Extract the (x, y) coordinate from the center of the cell holding the provided text.  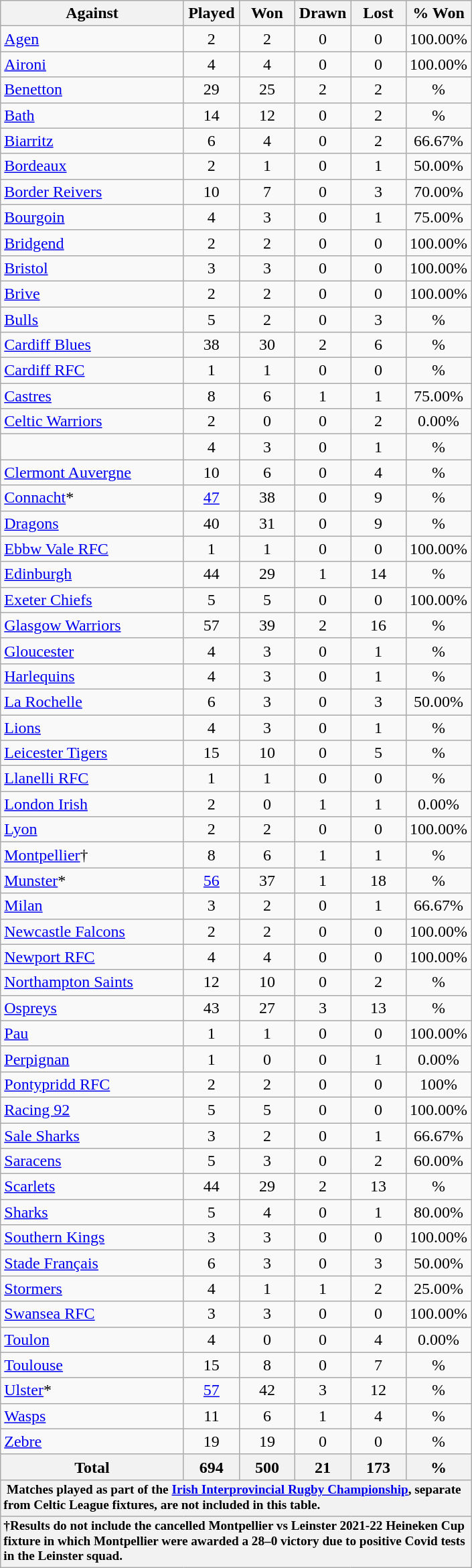
70.00% (439, 192)
Wasps (92, 1416)
Castres (92, 396)
Total (92, 1467)
Biarritz (92, 141)
21 (323, 1467)
Dragons (92, 523)
11 (212, 1416)
Stade Français (92, 1263)
31 (266, 523)
La Rochelle (92, 702)
Won (266, 13)
Leicester Tigers (92, 753)
Matches played as part of the Irish Interprovincial Rugby Championship, separate from Celtic League fixtures, are not included in this table. (236, 1498)
Connacht* (92, 498)
Bath (92, 115)
Milan (92, 906)
Cardiff RFC (92, 371)
Zebre (92, 1441)
Aironi (92, 64)
Perpignan (92, 1059)
Benetton (92, 90)
Northampton Saints (92, 982)
Harlequins (92, 676)
Drawn (323, 13)
43 (212, 1008)
39 (266, 625)
Munster* (92, 880)
Racing 92 (92, 1110)
47 (212, 498)
Pau (92, 1033)
Border Reivers (92, 192)
Exeter Chiefs (92, 600)
Ebbw Vale RFC (92, 549)
Clermont Auvergne (92, 472)
Bulls (92, 320)
37 (266, 880)
Glasgow Warriors (92, 625)
Edinburgh (92, 574)
80.00% (439, 1212)
Saracens (92, 1161)
Gloucester (92, 651)
694 (212, 1467)
27 (266, 1008)
Montpellier† (92, 855)
London Irish (92, 804)
Ospreys (92, 1008)
% Won (439, 13)
Played (212, 13)
Bridgend (92, 243)
Scarlets (92, 1187)
Lyon (92, 830)
18 (379, 880)
30 (266, 345)
500 (266, 1467)
42 (266, 1390)
Toulon (92, 1340)
Llanelli RFC (92, 779)
Agen (92, 39)
40 (212, 523)
Stormers (92, 1289)
Lost (379, 13)
Toulouse (92, 1365)
25 (266, 90)
Lions (92, 727)
Brive (92, 293)
56 (212, 880)
Sale Sharks (92, 1136)
25.00% (439, 1289)
16 (379, 625)
60.00% (439, 1161)
Pontypridd RFC (92, 1084)
Against (92, 13)
Newport RFC (92, 957)
Cardiff Blues (92, 345)
Southern Kings (92, 1238)
Bordeaux (92, 166)
Sharks (92, 1212)
Ulster* (92, 1390)
Bristol (92, 268)
Swansea RFC (92, 1314)
Bourgoin (92, 217)
173 (379, 1467)
Celtic Warriors (92, 421)
100% (439, 1084)
Newcastle Falcons (92, 931)
